Detect which cell encompasses the target text, then output its [X, Y] center coordinate. 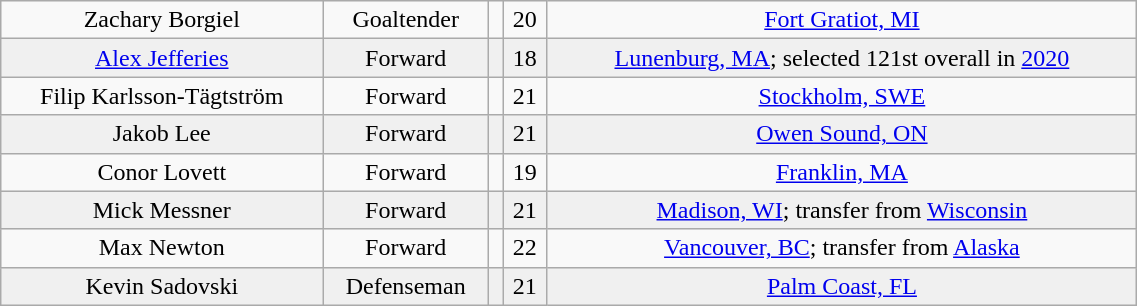
18 [525, 58]
Stockholm, SWE [842, 96]
Franklin, MA [842, 172]
Filip Karlsson-Tägtström [162, 96]
Madison, WI; transfer from Wisconsin [842, 210]
22 [525, 248]
Mick Messner [162, 210]
Alex Jefferies [162, 58]
Lunenburg, MA; selected 121st overall in 2020 [842, 58]
Owen Sound, ON [842, 134]
Kevin Sadovski [162, 286]
Fort Gratiot, MI [842, 20]
Defenseman [406, 286]
Goaltender [406, 20]
20 [525, 20]
Palm Coast, FL [842, 286]
Vancouver, BC; transfer from Alaska [842, 248]
Zachary Borgiel [162, 20]
Max Newton [162, 248]
Jakob Lee [162, 134]
Conor Lovett [162, 172]
19 [525, 172]
